For the text-containing cell, return its midpoint in [x, y] coordinate format. 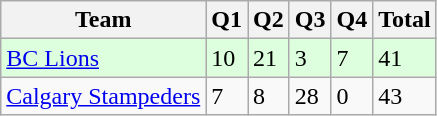
0 [352, 96]
Calgary Stampeders [104, 96]
10 [227, 58]
21 [269, 58]
Total [405, 20]
43 [405, 96]
Q4 [352, 20]
Team [104, 20]
8 [269, 96]
BC Lions [104, 58]
28 [310, 96]
Q3 [310, 20]
Q2 [269, 20]
Q1 [227, 20]
41 [405, 58]
3 [310, 58]
